Identify which cell holds the provided text, then report its [x, y] central coordinate. 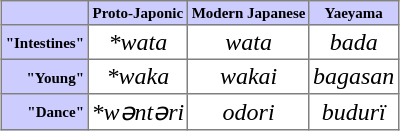
*wəntəri [138, 112]
Yaeyama [354, 13]
bagasan [354, 76]
"Young" [45, 76]
wata [248, 42]
bada [354, 42]
*waka [138, 76]
budurï [354, 112]
Modern Japanese [248, 13]
"Intestines" [45, 42]
*wata [138, 42]
odori [248, 112]
"Dance" [45, 112]
wakai [248, 76]
Proto-Japonic [138, 13]
